Detect which cell encompasses the target text, then output its (X, Y) center coordinate. 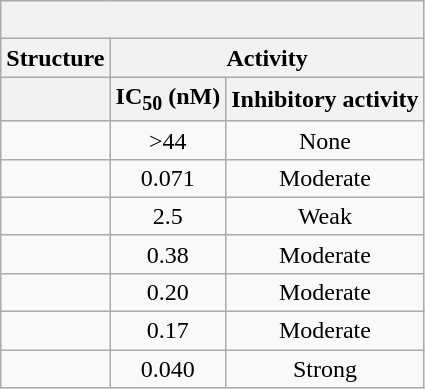
Strong (325, 369)
0.17 (168, 331)
Weak (325, 216)
IC50 (nM) (168, 99)
None (325, 140)
2.5 (168, 216)
Structure (56, 58)
Activity (267, 58)
0.040 (168, 369)
0.071 (168, 178)
Inhibitory activity (325, 99)
0.38 (168, 254)
0.20 (168, 292)
>44 (168, 140)
